Pinpoint the cell where the given text exists, returning its (x, y) midpoint coordinate. 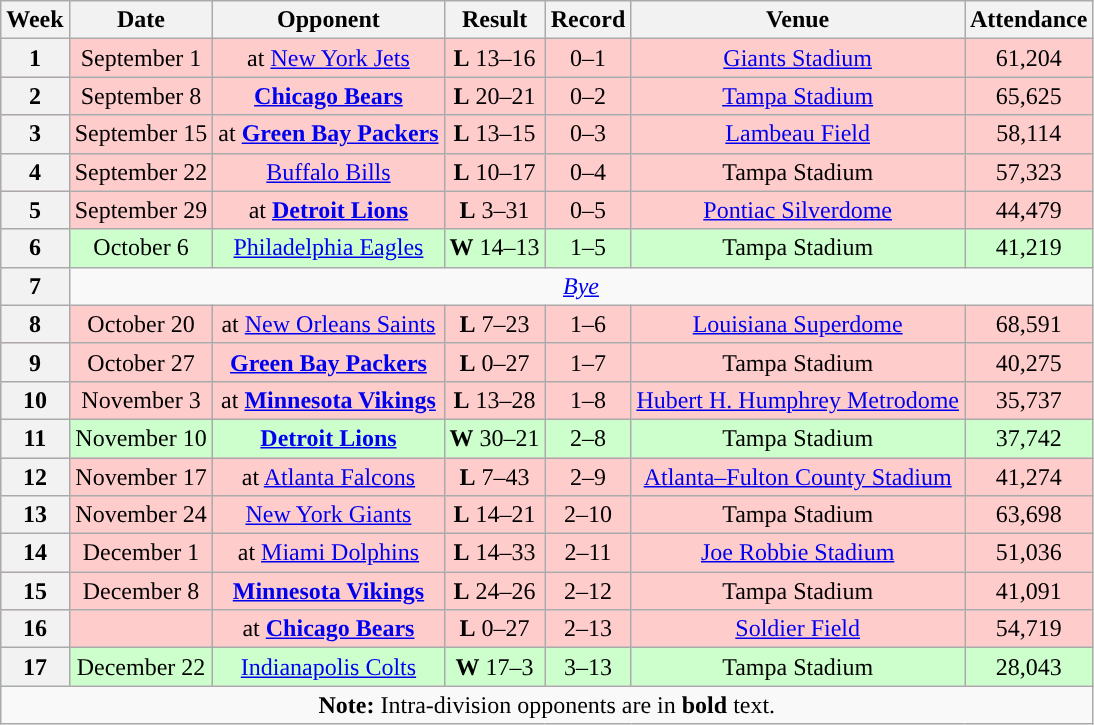
28,043 (1028, 667)
New York Giants (328, 515)
at Green Bay Packers (328, 134)
2 (35, 96)
at New Orleans Saints (328, 324)
L 13–15 (494, 134)
35,737 (1028, 400)
7 (35, 286)
9 (35, 362)
Note: Intra-division opponents are in bold text. (547, 705)
1–5 (588, 248)
37,742 (1028, 438)
41,274 (1028, 477)
W 14–13 (494, 248)
Bye (581, 286)
Week (35, 20)
L 13–16 (494, 58)
September 29 (141, 210)
65,625 (1028, 96)
11 (35, 438)
L 13–28 (494, 400)
Chicago Bears (328, 96)
October 6 (141, 248)
2–9 (588, 477)
Detroit Lions (328, 438)
10 (35, 400)
6 (35, 248)
44,479 (1028, 210)
L 14–21 (494, 515)
W 30–21 (494, 438)
Lambeau Field (798, 134)
51,036 (1028, 553)
68,591 (1028, 324)
at Atlanta Falcons (328, 477)
September 15 (141, 134)
12 (35, 477)
Soldier Field (798, 629)
1–8 (588, 400)
2–13 (588, 629)
Minnesota Vikings (328, 591)
at Chicago Bears (328, 629)
Attendance (1028, 20)
September 1 (141, 58)
41,091 (1028, 591)
L 24–26 (494, 591)
0–5 (588, 210)
Hubert H. Humphrey Metrodome (798, 400)
57,323 (1028, 172)
December 22 (141, 667)
November 3 (141, 400)
L 14–33 (494, 553)
14 (35, 553)
at Minnesota Vikings (328, 400)
40,275 (1028, 362)
1–6 (588, 324)
L 3–31 (494, 210)
November 17 (141, 477)
November 24 (141, 515)
41,219 (1028, 248)
October 20 (141, 324)
September 8 (141, 96)
1–7 (588, 362)
61,204 (1028, 58)
L 10–17 (494, 172)
0–2 (588, 96)
December 1 (141, 553)
2–11 (588, 553)
Pontiac Silverdome (798, 210)
Joe Robbie Stadium (798, 553)
at Miami Dolphins (328, 553)
December 8 (141, 591)
L 20–21 (494, 96)
Date (141, 20)
September 22 (141, 172)
1 (35, 58)
Indianapolis Colts (328, 667)
0–1 (588, 58)
L 7–43 (494, 477)
4 (35, 172)
3–13 (588, 667)
3 (35, 134)
Buffalo Bills (328, 172)
0–4 (588, 172)
W 17–3 (494, 667)
2–10 (588, 515)
2–12 (588, 591)
16 (35, 629)
13 (35, 515)
L 7–23 (494, 324)
58,114 (1028, 134)
5 (35, 210)
Louisiana Superdome (798, 324)
2–8 (588, 438)
Result (494, 20)
Atlanta–Fulton County Stadium (798, 477)
Record (588, 20)
8 (35, 324)
October 27 (141, 362)
November 10 (141, 438)
63,698 (1028, 515)
15 (35, 591)
at Detroit Lions (328, 210)
54,719 (1028, 629)
Opponent (328, 20)
Venue (798, 20)
17 (35, 667)
Giants Stadium (798, 58)
Philadelphia Eagles (328, 248)
Green Bay Packers (328, 362)
0–3 (588, 134)
at New York Jets (328, 58)
